Detect which cell encompasses the target text, then output its (X, Y) center coordinate. 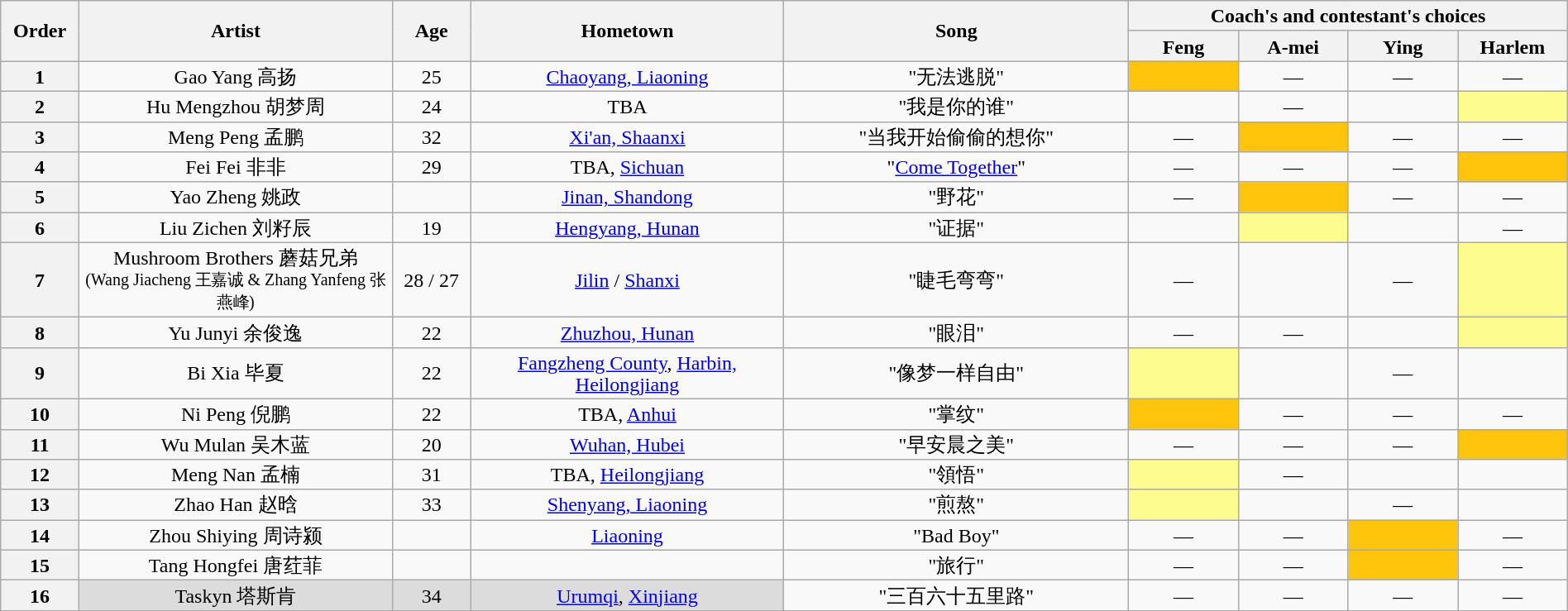
Meng Peng 孟鹏 (235, 137)
2 (40, 106)
TBA, Anhui (627, 413)
1 (40, 76)
Order (40, 31)
Song (956, 31)
13 (40, 504)
Urumqi, Xinjiang (627, 595)
"Bad Boy" (956, 536)
Jinan, Shandong (627, 197)
"領悟" (956, 475)
"三百六十五里路" (956, 595)
12 (40, 475)
6 (40, 228)
A-mei (1293, 46)
19 (432, 228)
Coach's and contestant's choices (1348, 17)
Liaoning (627, 536)
"早安晨之美" (956, 445)
Zhao Han 赵晗 (235, 504)
Meng Nan 孟楠 (235, 475)
"野花" (956, 197)
Tang Hongfei 唐荭菲 (235, 566)
10 (40, 413)
20 (432, 445)
3 (40, 137)
"无法逃脱" (956, 76)
Harlem (1513, 46)
4 (40, 167)
"眼泪" (956, 332)
11 (40, 445)
TBA (627, 106)
Yao Zheng 姚政 (235, 197)
Xi'an, Shaanxi (627, 137)
25 (432, 76)
Ni Peng 倪鹏 (235, 413)
Yu Junyi 余俊逸 (235, 332)
Hometown (627, 31)
16 (40, 595)
7 (40, 279)
Wuhan, Hubei (627, 445)
31 (432, 475)
28 / 27 (432, 279)
Mushroom Brothers 蘑菇兄弟(Wang Jiacheng 王嘉诚 & Zhang Yanfeng 张燕峰) (235, 279)
Zhou Shiying 周诗颍 (235, 536)
14 (40, 536)
"当我开始偷偷的想你" (956, 137)
Liu Zichen 刘籽辰 (235, 228)
"旅行" (956, 566)
5 (40, 197)
"煎熬" (956, 504)
Ying (1403, 46)
Hengyang, Hunan (627, 228)
"证据" (956, 228)
Artist (235, 31)
TBA, Sichuan (627, 167)
Feng (1184, 46)
"睫毛弯弯" (956, 279)
Taskyn 塔斯肯 (235, 595)
33 (432, 504)
8 (40, 332)
32 (432, 137)
"Come Together" (956, 167)
Shenyang, Liaoning (627, 504)
9 (40, 373)
Wu Mulan 吴木蓝 (235, 445)
15 (40, 566)
Gao Yang 高扬 (235, 76)
"像梦一样自由" (956, 373)
29 (432, 167)
Fangzheng County, Harbin, Heilongjiang (627, 373)
"掌纹" (956, 413)
Hu Mengzhou 胡梦周 (235, 106)
Chaoyang, Liaoning (627, 76)
TBA, Heilongjiang (627, 475)
Bi Xia 毕夏 (235, 373)
"我是你的谁" (956, 106)
Zhuzhou, Hunan (627, 332)
Fei Fei 非非 (235, 167)
34 (432, 595)
Age (432, 31)
Jilin / Shanxi (627, 279)
24 (432, 106)
